Locate the cell with the specified text and output its [x, y] center coordinate. 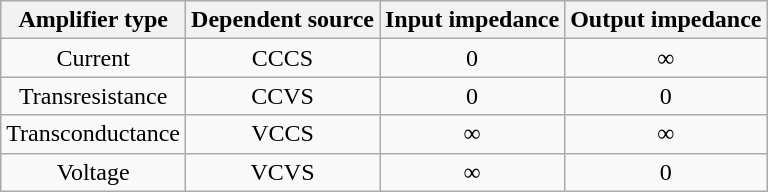
Input impedance [472, 20]
VCCS [283, 134]
Voltage [94, 172]
Transconductance [94, 134]
Transresistance [94, 96]
Current [94, 58]
CCVS [283, 96]
VCVS [283, 172]
Dependent source [283, 20]
CCCS [283, 58]
Amplifier type [94, 20]
Output impedance [666, 20]
